Return the (X, Y) coordinate for the center point of the cell that contains the specified text.  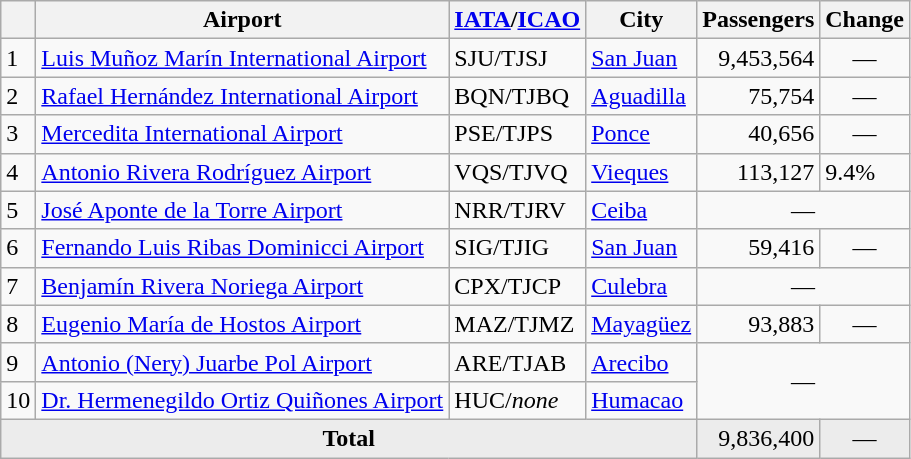
Ponce (642, 134)
SIG/TJIG (518, 248)
Mercedita International Airport (242, 134)
7 (18, 286)
Benjamín Rivera Noriega Airport (242, 286)
VQS/TJVQ (518, 172)
8 (18, 324)
9,836,400 (758, 438)
3 (18, 134)
Ceiba (642, 210)
Antonio (Nery) Juarbe Pol Airport (242, 362)
Antonio Rivera Rodríguez Airport (242, 172)
Change (865, 20)
10 (18, 400)
Eugenio María de Hostos Airport (242, 324)
HUC/none (518, 400)
4 (18, 172)
IATA/ICAO (518, 20)
José Aponte de la Torre Airport (242, 210)
Fernando Luis Ribas Dominicci Airport (242, 248)
Mayagüez (642, 324)
59,416 (758, 248)
Culebra (642, 286)
SJU/TJSJ (518, 58)
9,453,564 (758, 58)
Airport (242, 20)
Dr. Hermenegildo Ortiz Quiñones Airport (242, 400)
75,754 (758, 96)
PSE/TJPS (518, 134)
Passengers (758, 20)
MAZ/TJMZ (518, 324)
Rafael Hernández International Airport (242, 96)
113,127 (758, 172)
93,883 (758, 324)
Humacao (642, 400)
9.4% (865, 172)
BQN/TJBQ (518, 96)
Luis Muñoz Marín International Airport (242, 58)
40,656 (758, 134)
City (642, 20)
ARE/TJAB (518, 362)
CPX/TJCP (518, 286)
6 (18, 248)
5 (18, 210)
Vieques (642, 172)
Arecibo (642, 362)
NRR/TJRV (518, 210)
1 (18, 58)
9 (18, 362)
Total (349, 438)
2 (18, 96)
Aguadilla (642, 96)
